Scan for the cell matching the given text and deliver its (X, Y) coordinate at center. 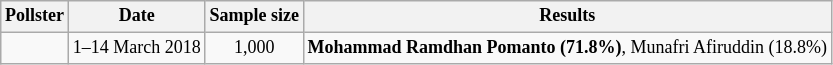
Sample size (254, 16)
1–14 March 2018 (136, 48)
Pollster (35, 16)
Mohammad Ramdhan Pomanto (71.8%), Munafri Afiruddin (18.8%) (567, 48)
Results (567, 16)
1,000 (254, 48)
Date (136, 16)
